From the cell containing the given text, extract its center point as [X, Y] coordinate. 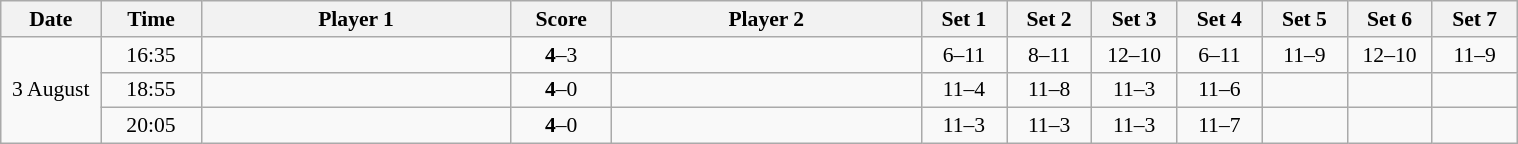
Player 2 [766, 19]
Player 1 [356, 19]
Set 2 [1048, 19]
Date [51, 19]
11–7 [1220, 126]
Score [561, 19]
18:55 [151, 90]
Set 1 [964, 19]
4–3 [561, 55]
11–4 [964, 90]
Time [151, 19]
Set 5 [1304, 19]
11–6 [1220, 90]
Set 4 [1220, 19]
3 August [51, 90]
8–11 [1048, 55]
20:05 [151, 126]
Set 3 [1134, 19]
11–8 [1048, 90]
16:35 [151, 55]
Set 7 [1474, 19]
Set 6 [1390, 19]
